Extract the (X, Y) coordinate from the center of the cell holding the provided text.  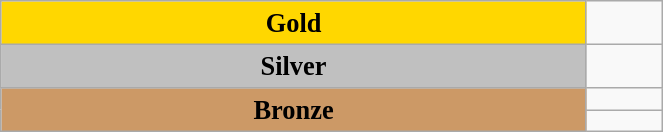
Gold (294, 22)
Bronze (294, 109)
Silver (294, 66)
